Provide the (x, y) coordinate of the cell's center where the given text is located.  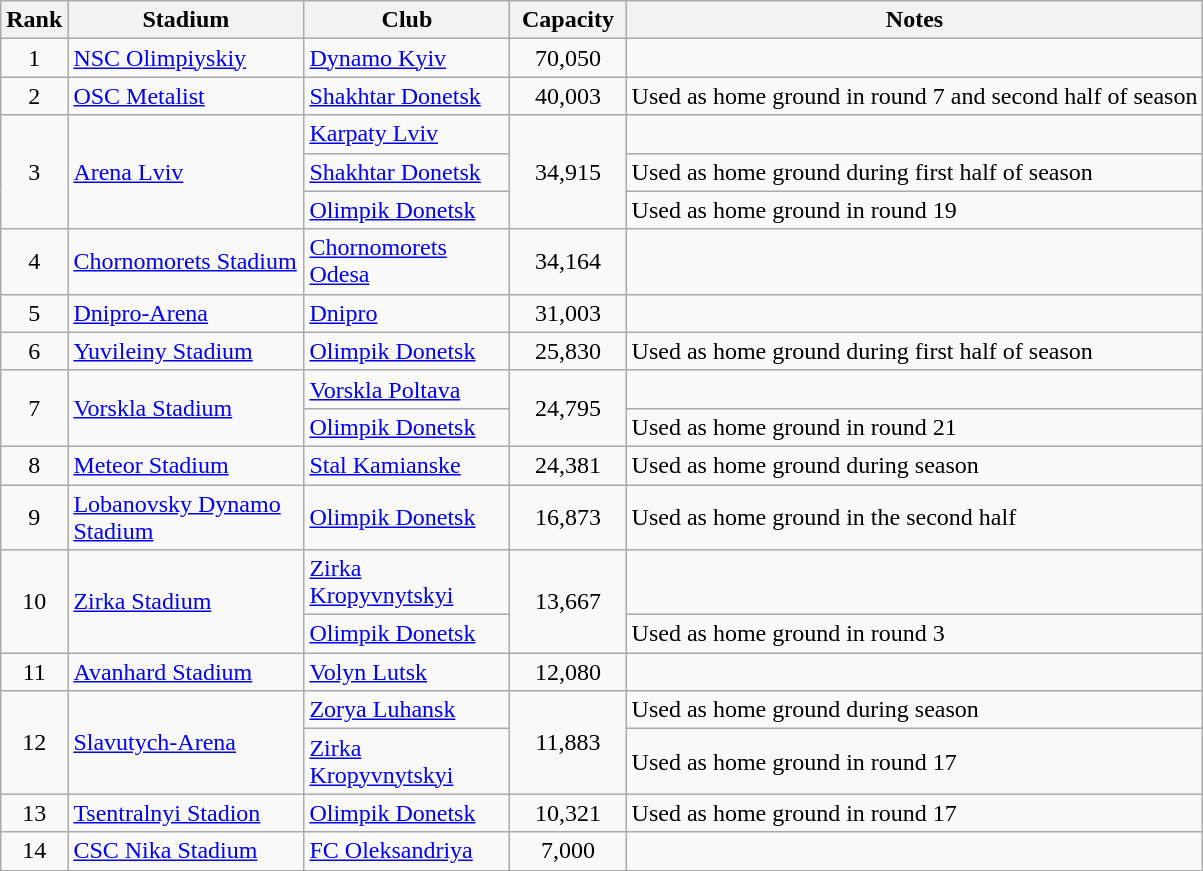
10 (34, 602)
7,000 (568, 851)
2 (34, 96)
Vorskla Poltava (407, 389)
Notes (914, 20)
Chornomorets Stadium (186, 262)
14 (34, 851)
Used as home ground in the second half (914, 516)
Dnipro (407, 313)
Arena Lviv (186, 172)
Stadium (186, 20)
Meteor Stadium (186, 465)
Capacity (568, 20)
24,381 (568, 465)
24,795 (568, 408)
Vorskla Stadium (186, 408)
16,873 (568, 516)
Lobanovsky Dynamo Stadium (186, 516)
3 (34, 172)
1 (34, 58)
Used as home ground in round 7 and second half of season (914, 96)
Karpaty Lviv (407, 134)
40,003 (568, 96)
6 (34, 351)
70,050 (568, 58)
Zirka Stadium (186, 602)
Volyn Lutsk (407, 672)
OSC Metalist (186, 96)
Rank (34, 20)
NSC Olimpiyskiy (186, 58)
Tsentralnyi Stadion (186, 813)
31,003 (568, 313)
FC Oleksandriya (407, 851)
Dynamo Kyiv (407, 58)
12 (34, 742)
Zorya Luhansk (407, 710)
Yuvileiny Stadium (186, 351)
Club (407, 20)
9 (34, 516)
13 (34, 813)
11 (34, 672)
Avanhard Stadium (186, 672)
Used as home ground in round 19 (914, 210)
4 (34, 262)
12,080 (568, 672)
7 (34, 408)
25,830 (568, 351)
Chornomorets Odesa (407, 262)
Used as home ground in round 3 (914, 634)
34,164 (568, 262)
8 (34, 465)
11,883 (568, 742)
Used as home ground in round 21 (914, 427)
10,321 (568, 813)
CSC Nika Stadium (186, 851)
13,667 (568, 602)
Dnipro-Arena (186, 313)
5 (34, 313)
34,915 (568, 172)
Slavutych-Arena (186, 742)
Stal Kamianske (407, 465)
